Find where the given text appears and provide that cell's center as (X, Y) coordinate. 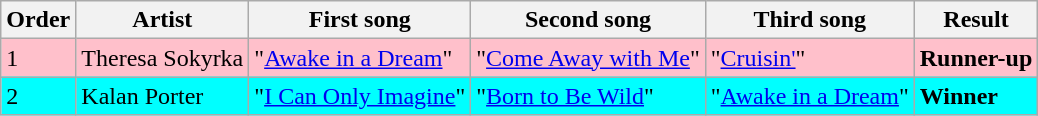
"I Can Only Imagine" (360, 96)
Theresa Sokyrka (162, 58)
First song (360, 20)
Winner (976, 96)
Result (976, 20)
"Born to Be Wild" (588, 96)
1 (38, 58)
Kalan Porter (162, 96)
Artist (162, 20)
"Come Away with Me" (588, 58)
Third song (810, 20)
Runner-up (976, 58)
Order (38, 20)
2 (38, 96)
"Cruisin'" (810, 58)
Second song (588, 20)
